For the text-containing cell, return its midpoint in [X, Y] coordinate format. 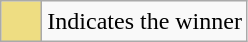
Indicates the winner [145, 22]
